Find where the given text appears and provide that cell's center as [X, Y] coordinate. 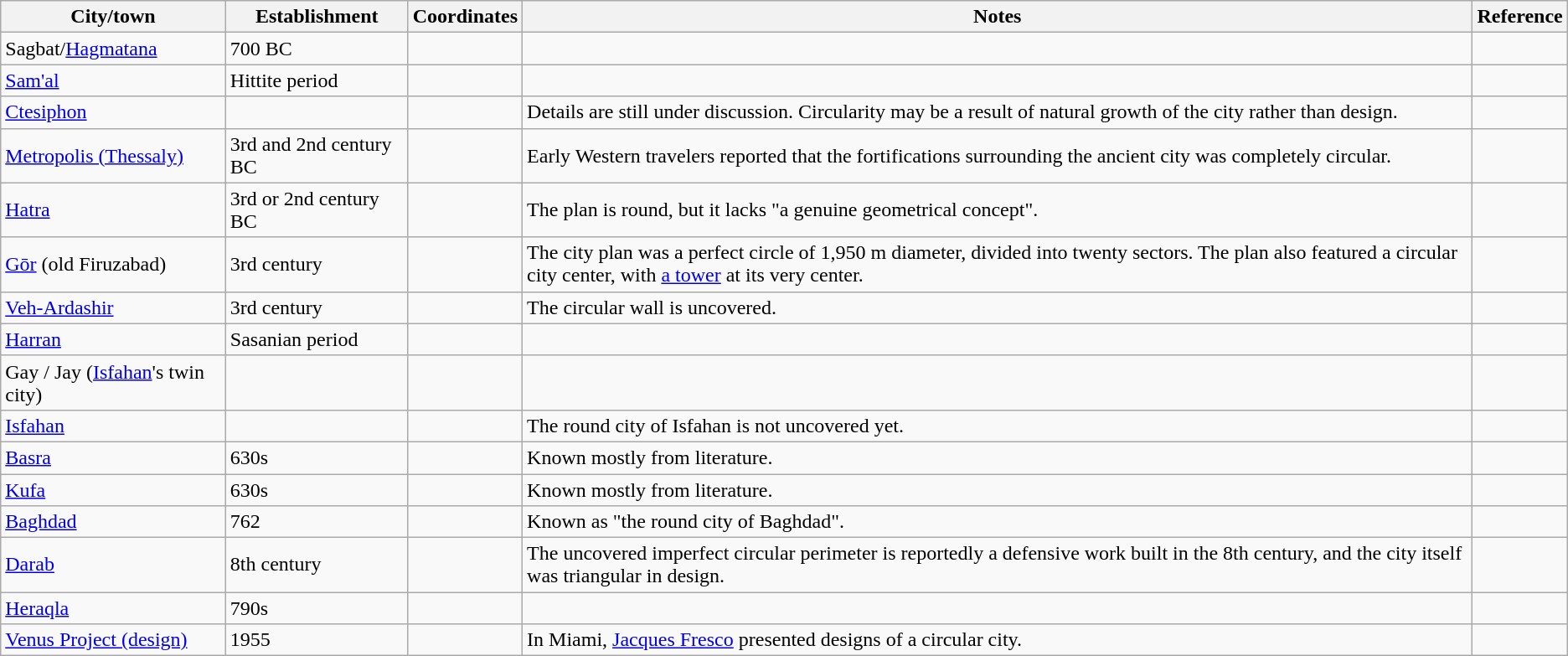
Early Western travelers reported that the fortifications surrounding the ancient city was completely circular. [998, 156]
Basra [114, 457]
Known as "the round city of Baghdad". [998, 522]
In Miami, Jacques Fresco presented designs of a circular city. [998, 640]
Harran [114, 339]
Establishment [317, 17]
The round city of Isfahan is not uncovered yet. [998, 426]
The circular wall is uncovered. [998, 307]
8th century [317, 565]
Hittite period [317, 80]
Notes [998, 17]
Reference [1519, 17]
Darab [114, 565]
Isfahan [114, 426]
Ctesiphon [114, 112]
Gay / Jay (Isfahan's twin city) [114, 382]
Veh-Ardashir [114, 307]
Sasanian period [317, 339]
Gōr (old Firuzabad) [114, 265]
3rd and 2nd century BC [317, 156]
City/town [114, 17]
Metropolis (Thessaly) [114, 156]
Heraqla [114, 608]
Venus Project (design) [114, 640]
The plan is round, but it lacks "a genuine geometrical concept". [998, 209]
1955 [317, 640]
Baghdad [114, 522]
The uncovered imperfect circular perimeter is reportedly a defensive work built in the 8th century, and the city itself was triangular in design. [998, 565]
762 [317, 522]
790s [317, 608]
Coordinates [465, 17]
Details are still under discussion. Circularity may be a result of natural growth of the city rather than design. [998, 112]
3rd or 2nd century BC [317, 209]
Sagbat/Hagmatana [114, 49]
Sam'al [114, 80]
Kufa [114, 490]
700 BC [317, 49]
Hatra [114, 209]
